Capture the cell that displays the provided text and extract its [x, y] central coordinate. 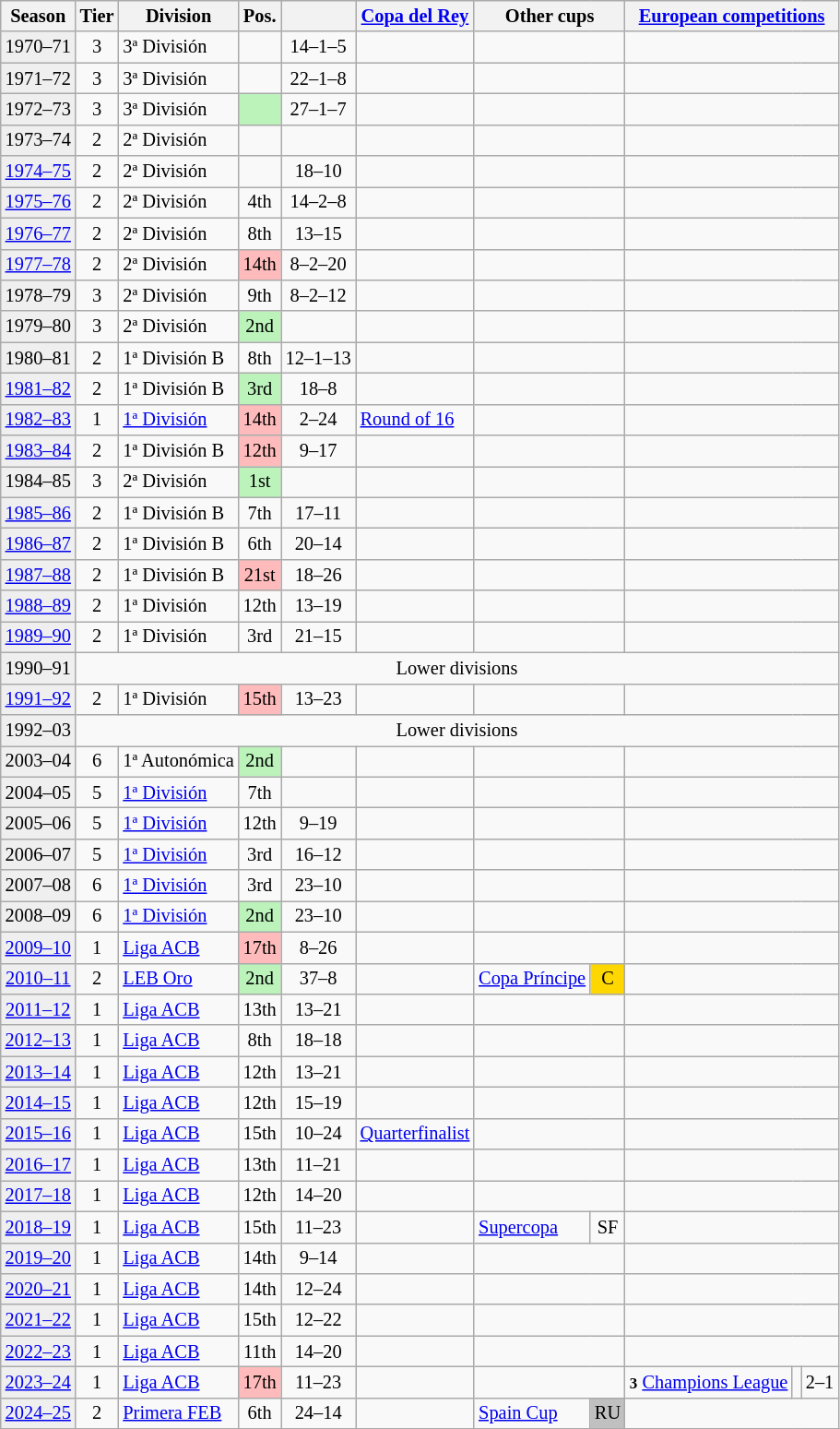
European competitions [732, 16]
8–26 [319, 947]
Division [178, 16]
1974–75 [39, 172]
2009–10 [39, 947]
RU [608, 1413]
Other cups [550, 16]
37–8 [319, 979]
11th [260, 1352]
3 Champions League [708, 1382]
Copa del Rey [415, 16]
13–15 [319, 233]
1980–81 [39, 358]
1986–87 [39, 543]
2–1 [820, 1382]
1971–72 [39, 78]
14–1–5 [319, 47]
LEB Oro [178, 979]
2022–23 [39, 1352]
9–19 [319, 823]
Tier [98, 16]
1972–73 [39, 109]
2023–24 [39, 1382]
1988–89 [39, 606]
1975–76 [39, 202]
2019–20 [39, 1258]
2004–05 [39, 792]
2005–06 [39, 823]
1979–80 [39, 327]
13–23 [319, 699]
2020–21 [39, 1289]
C [608, 979]
2011–12 [39, 1009]
Round of 16 [415, 420]
Season [39, 16]
21st [260, 575]
2016–17 [39, 1165]
1987–88 [39, 575]
2021–22 [39, 1320]
1st [260, 482]
18–10 [319, 172]
2015–16 [39, 1134]
1989–90 [39, 637]
24–14 [319, 1413]
2017–18 [39, 1196]
2018–19 [39, 1227]
2008–09 [39, 916]
1ª Autonómica [178, 761]
15–19 [319, 1102]
27–1–7 [319, 109]
11–21 [319, 1165]
Spain Cup [532, 1413]
1976–77 [39, 233]
2014–15 [39, 1102]
1985–86 [39, 513]
9th [260, 295]
12–22 [319, 1320]
1984–85 [39, 482]
1977–78 [39, 265]
21–15 [319, 637]
4th [260, 202]
10–24 [319, 1134]
14–2–8 [319, 202]
Supercopa [532, 1227]
2010–11 [39, 979]
9–14 [319, 1258]
SF [608, 1227]
Primera FEB [178, 1413]
Pos. [260, 16]
1978–79 [39, 295]
1991–92 [39, 699]
Quarterfinalist [415, 1134]
2007–08 [39, 886]
20–14 [319, 543]
12–1–13 [319, 358]
16–12 [319, 854]
Copa Príncipe [532, 979]
1983–84 [39, 451]
9–17 [319, 451]
2013–14 [39, 1072]
17–11 [319, 513]
1990–91 [39, 668]
2012–13 [39, 1041]
13–19 [319, 606]
2–24 [319, 420]
1973–74 [39, 140]
22–1–8 [319, 78]
12–24 [319, 1289]
2024–25 [39, 1413]
1981–82 [39, 388]
1992–03 [39, 730]
2006–07 [39, 854]
8–2–20 [319, 265]
18–18 [319, 1041]
8–2–12 [319, 295]
18–8 [319, 388]
1982–83 [39, 420]
2003–04 [39, 761]
18–26 [319, 575]
1970–71 [39, 47]
